Pinpoint the cell where the given text exists, returning its (x, y) midpoint coordinate. 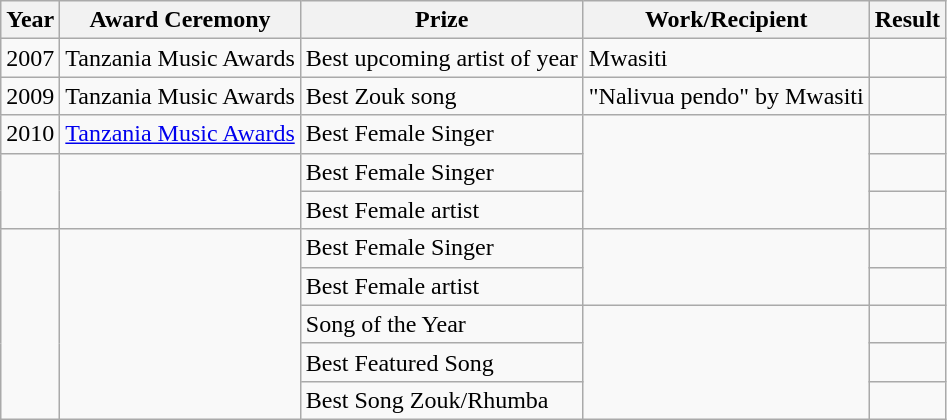
Best Song Zouk/Rhumba (442, 400)
Song of the Year (442, 324)
Best upcoming artist of year (442, 58)
Prize (442, 20)
Work/Recipient (726, 20)
Best Featured Song (442, 362)
Award Ceremony (180, 20)
2007 (30, 58)
Year (30, 20)
Best Zouk song (442, 96)
Result (907, 20)
Mwasiti (726, 58)
2010 (30, 134)
"Nalivua pendo" by Mwasiti (726, 96)
2009 (30, 96)
